Capture the cell that displays the provided text and extract its (X, Y) central coordinate. 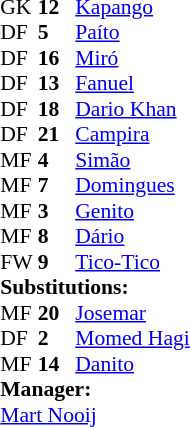
8 (57, 237)
18 (57, 109)
Simão (132, 160)
Josemar (132, 313)
2 (57, 339)
20 (57, 313)
Genito (132, 211)
Dário (132, 237)
4 (57, 160)
Domingues (132, 185)
Miró (132, 58)
7 (57, 185)
13 (57, 83)
Campira (132, 135)
Paíto (132, 33)
Dario Khan (132, 109)
5 (57, 33)
16 (57, 58)
Manager: (95, 389)
21 (57, 135)
14 (57, 364)
9 (57, 262)
Tico-Tico (132, 262)
FW (19, 262)
Fanuel (132, 83)
Momed Hagi (132, 339)
3 (57, 211)
Danito (132, 364)
Substitutions: (95, 287)
